From the cell containing the given text, extract its center point as (X, Y) coordinate. 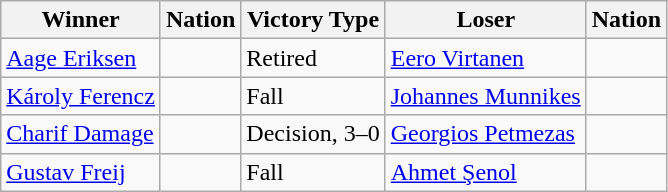
Eero Virtanen (486, 58)
Károly Ferencz (81, 96)
Johannes Munnikes (486, 96)
Georgios Petmezas (486, 134)
Retired (313, 58)
Victory Type (313, 20)
Winner (81, 20)
Aage Eriksen (81, 58)
Loser (486, 20)
Charif Damage (81, 134)
Ahmet Şenol (486, 172)
Gustav Freij (81, 172)
Decision, 3–0 (313, 134)
